Scan for the cell matching the given text and deliver its (x, y) coordinate at center. 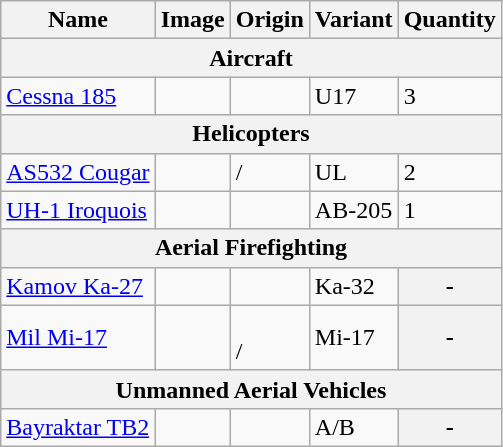
Variant (354, 20)
UL (354, 172)
AB-205 (354, 210)
Name (78, 20)
Kamov Ka-27 (78, 286)
AS532 Cougar (78, 172)
Aerial Firefighting (251, 248)
U17 (354, 96)
3 (450, 96)
Origin (270, 20)
2 (450, 172)
Unmanned Aerial Vehicles (251, 389)
Quantity (450, 20)
Cessna 185 (78, 96)
Image (192, 20)
1 (450, 210)
Helicopters (251, 134)
Mil Mi-17 (78, 338)
A/B (354, 427)
Ka-32 (354, 286)
Bayraktar TB2 (78, 427)
Aircraft (251, 58)
Mi-17 (354, 338)
UH-1 Iroquois (78, 210)
